Provide the (x, y) coordinate of the cell's center where the given text is located.  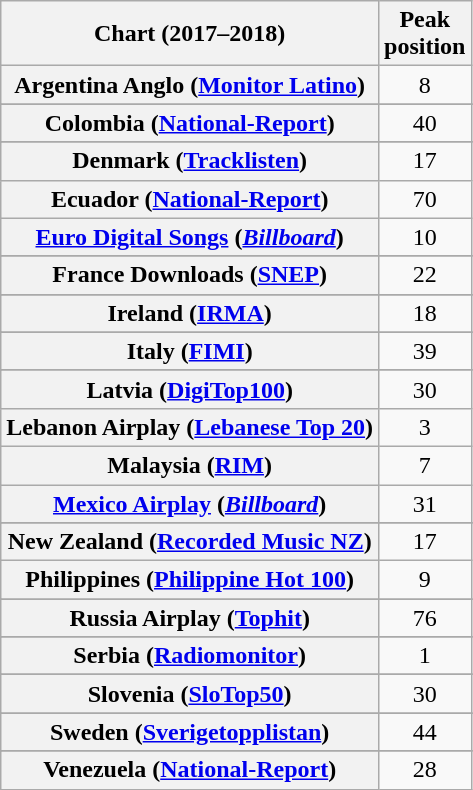
Mexico Airplay (Billboard) (190, 503)
10 (425, 237)
New Zealand (Recorded Music NZ) (190, 542)
Euro Digital Songs (Billboard) (190, 237)
Ecuador (National-Report) (190, 199)
28 (425, 770)
Colombia (National-Report) (190, 123)
Russia Airplay (Tophit) (190, 618)
Latvia (DigiTop100) (190, 389)
Slovenia (SloTop50) (190, 694)
39 (425, 351)
Chart (2017–2018) (190, 34)
Lebanon Airplay (Lebanese Top 20) (190, 427)
44 (425, 732)
7 (425, 465)
Ireland (IRMA) (190, 313)
Denmark (Tracklisten) (190, 161)
Philippines (Philippine Hot 100) (190, 580)
40 (425, 123)
Italy (FIMI) (190, 351)
Malaysia (RIM) (190, 465)
Peak position (425, 34)
31 (425, 503)
Serbia (Radiomonitor) (190, 656)
70 (425, 199)
76 (425, 618)
France Downloads (SNEP) (190, 275)
Venezuela (National-Report) (190, 770)
8 (425, 85)
9 (425, 580)
Argentina Anglo (Monitor Latino) (190, 85)
Sweden (Sverigetopplistan) (190, 732)
1 (425, 656)
3 (425, 427)
22 (425, 275)
18 (425, 313)
